Provide the [X, Y] coordinate of the cell's center where the given text is located.  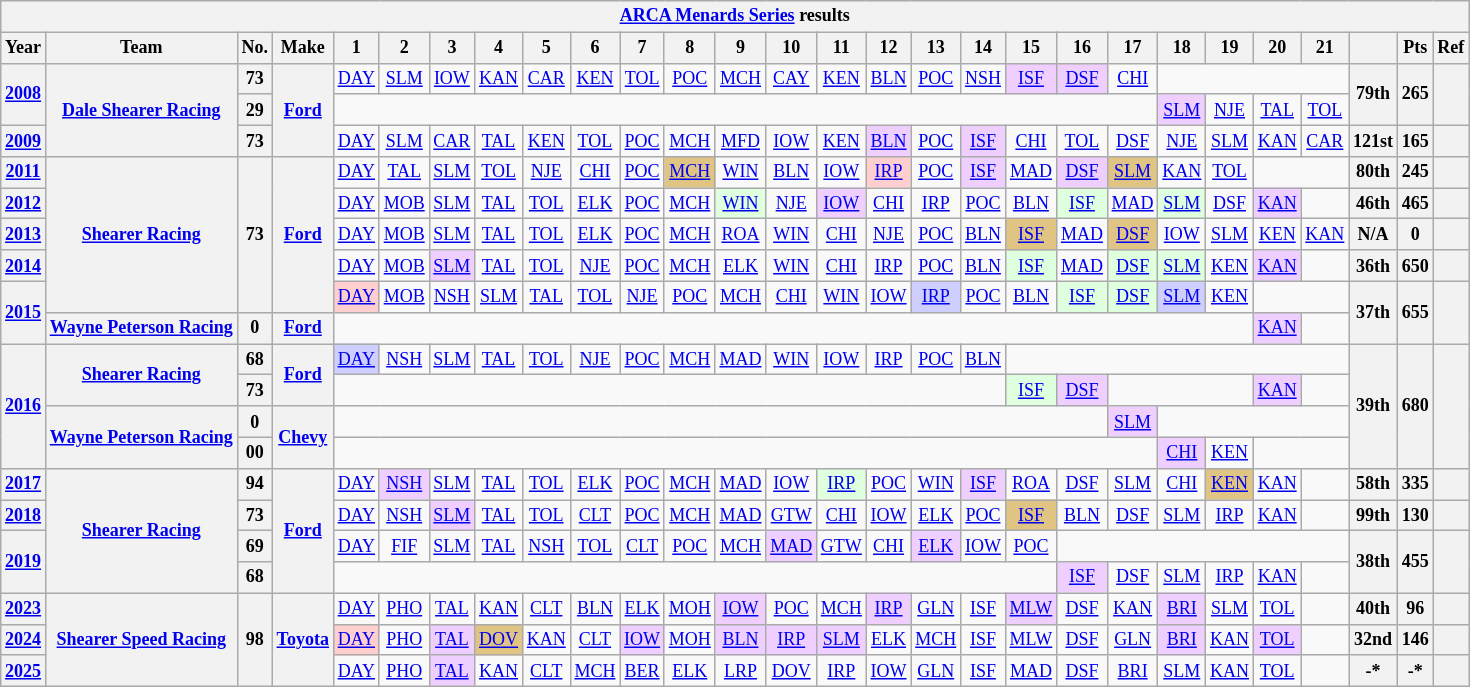
2025 [24, 670]
20 [1277, 48]
146 [1415, 640]
21 [1325, 48]
FIF [404, 546]
14 [984, 48]
2017 [24, 484]
58th [1374, 484]
39th [1374, 406]
18 [1182, 48]
94 [254, 484]
11 [842, 48]
650 [1415, 266]
Pts [1415, 48]
2 [404, 48]
2013 [24, 234]
40th [1374, 608]
00 [254, 452]
4 [499, 48]
13 [936, 48]
2014 [24, 266]
29 [254, 110]
121st [1374, 140]
2018 [24, 516]
46th [1374, 204]
CAY [792, 78]
80th [1374, 172]
LRP [740, 670]
10 [792, 48]
465 [1415, 204]
79th [1374, 94]
455 [1415, 562]
96 [1415, 608]
2016 [24, 406]
2019 [24, 562]
38th [1374, 562]
Shearer Speed Racing [141, 640]
37th [1374, 312]
Dale Shearer Racing [141, 110]
Team [141, 48]
BER [642, 670]
130 [1415, 516]
36th [1374, 266]
3 [452, 48]
655 [1415, 312]
165 [1415, 140]
2011 [24, 172]
2015 [24, 312]
19 [1230, 48]
69 [254, 546]
15 [1030, 48]
6 [595, 48]
245 [1415, 172]
2012 [24, 204]
2024 [24, 640]
98 [254, 640]
5 [546, 48]
7 [642, 48]
335 [1415, 484]
99th [1374, 516]
8 [690, 48]
Toyota [302, 640]
680 [1415, 406]
N/A [1374, 234]
2023 [24, 608]
265 [1415, 94]
12 [888, 48]
Chevy [302, 437]
Year [24, 48]
Make [302, 48]
1 [356, 48]
9 [740, 48]
ARCA Menards Series results [735, 16]
Ref [1451, 48]
No. [254, 48]
17 [1132, 48]
16 [1082, 48]
32nd [1374, 640]
2008 [24, 94]
2009 [24, 140]
MFD [740, 140]
